For the text-containing cell, return its midpoint in [x, y] coordinate format. 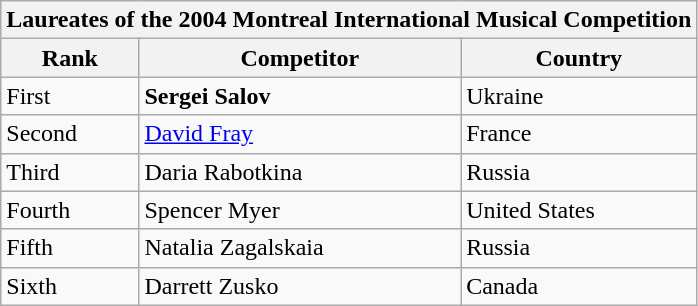
Rank [70, 58]
Ukraine [579, 96]
Daria Rabotkina [300, 172]
First [70, 96]
David Fray [300, 134]
Country [579, 58]
Natalia Zagalskaia [300, 248]
Canada [579, 286]
Spencer Myer [300, 210]
Second [70, 134]
Third [70, 172]
Darrett Zusko [300, 286]
France [579, 134]
Sixth [70, 286]
Fifth [70, 248]
Sergei Salov [300, 96]
United States [579, 210]
Competitor [300, 58]
Fourth [70, 210]
Laureates of the 2004 Montreal International Musical Competition [349, 20]
